Search for the cell housing the specified text and yield its [X, Y] center coordinate. 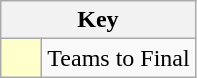
Key [98, 20]
Teams to Final [118, 58]
